Capture the cell that displays the provided text and extract its (X, Y) central coordinate. 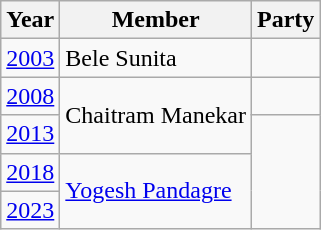
Bele Sunita (156, 58)
Yogesh Pandagre (156, 191)
2008 (30, 96)
Chaitram Manekar (156, 115)
Party (285, 20)
2018 (30, 172)
2023 (30, 210)
Member (156, 20)
2013 (30, 134)
2003 (30, 58)
Year (30, 20)
